Search for the cell housing the specified text and yield its (X, Y) center coordinate. 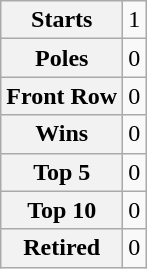
Top 5 (62, 172)
Wins (62, 134)
1 (134, 20)
Starts (62, 20)
Top 10 (62, 210)
Front Row (62, 96)
Poles (62, 58)
Retired (62, 248)
